Output the [x, y] coordinate of the center of the cell containing the given text.  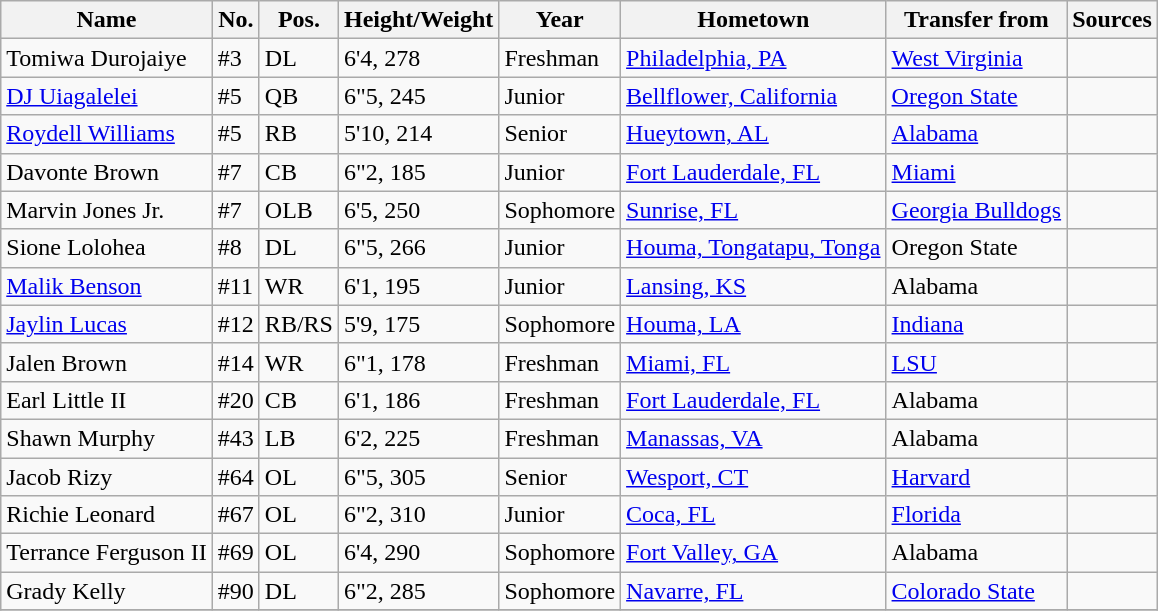
Name [107, 20]
Tomiwa Durojaiye [107, 58]
#14 [236, 362]
Lansing, KS [754, 286]
Philadelphia, PA [754, 58]
Indiana [976, 324]
#20 [236, 400]
Malik Benson [107, 286]
6"5, 305 [418, 477]
6"5, 266 [418, 248]
Miami, FL [754, 362]
6"1, 178 [418, 362]
5'9, 175 [418, 324]
#12 [236, 324]
Transfer from [976, 20]
RB/RS [298, 324]
Hueytown, AL [754, 134]
6'1, 195 [418, 286]
Roydell Williams [107, 134]
6"5, 245 [418, 96]
#8 [236, 248]
6'4, 278 [418, 58]
No. [236, 20]
#90 [236, 591]
Fort Valley, GA [754, 553]
Terrance Ferguson II [107, 553]
Jalen Brown [107, 362]
Wesport, CT [754, 477]
Sione Lolohea [107, 248]
OLB [298, 210]
Pos. [298, 20]
6"2, 185 [418, 172]
Navarre, FL [754, 591]
6"2, 310 [418, 515]
Jaylin Lucas [107, 324]
Florida [976, 515]
Harvard [976, 477]
#3 [236, 58]
#69 [236, 553]
6"2, 285 [418, 591]
Hometown [754, 20]
Shawn Murphy [107, 438]
Height/Weight [418, 20]
Houma, LA [754, 324]
6'1, 186 [418, 400]
Georgia Bulldogs [976, 210]
Coca, FL [754, 515]
Sunrise, FL [754, 210]
LB [298, 438]
6'2, 225 [418, 438]
Richie Leonard [107, 515]
West Virginia [976, 58]
#67 [236, 515]
Jacob Rizy [107, 477]
Earl Little II [107, 400]
DJ Uiagalelei [107, 96]
QB [298, 96]
Year [560, 20]
#64 [236, 477]
Manassas, VA [754, 438]
6'5, 250 [418, 210]
LSU [976, 362]
Colorado State [976, 591]
RB [298, 134]
Houma, Tongatapu, Tonga [754, 248]
Marvin Jones Jr. [107, 210]
Davonte Brown [107, 172]
5'10, 214 [418, 134]
#43 [236, 438]
Grady Kelly [107, 591]
Bellflower, California [754, 96]
Miami [976, 172]
6'4, 290 [418, 553]
#11 [236, 286]
Sources [1112, 20]
